Scan for the cell matching the given text and deliver its (X, Y) coordinate at center. 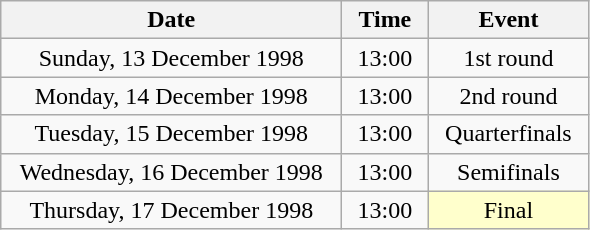
Sunday, 13 December 1998 (172, 58)
Wednesday, 16 December 1998 (172, 172)
Date (172, 20)
Time (385, 20)
Final (508, 210)
Tuesday, 15 December 1998 (172, 134)
Semifinals (508, 172)
Quarterfinals (508, 134)
Monday, 14 December 1998 (172, 96)
Thursday, 17 December 1998 (172, 210)
1st round (508, 58)
Event (508, 20)
2nd round (508, 96)
